Locate the cell with the specified text and output its (x, y) center coordinate. 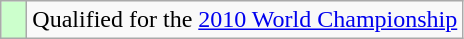
Qualified for the 2010 World Championship (245, 20)
